Return (x, y) of the center of cell containing provided text 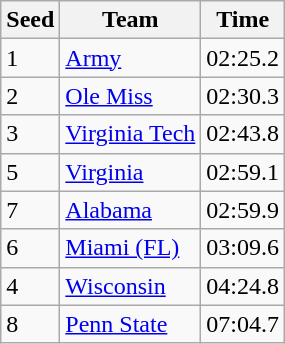
02:25.2 (243, 58)
4 (30, 286)
Ole Miss (130, 96)
5 (30, 172)
02:43.8 (243, 134)
Virginia Tech (130, 134)
03:09.6 (243, 248)
02:59.1 (243, 172)
7 (30, 210)
Team (130, 20)
Time (243, 20)
8 (30, 324)
Penn State (130, 324)
2 (30, 96)
Virginia (130, 172)
6 (30, 248)
04:24.8 (243, 286)
Army (130, 58)
07:04.7 (243, 324)
Alabama (130, 210)
3 (30, 134)
1 (30, 58)
02:59.9 (243, 210)
02:30.3 (243, 96)
Wisconsin (130, 286)
Seed (30, 20)
Miami (FL) (130, 248)
